Return [X, Y] of the center of cell containing provided text 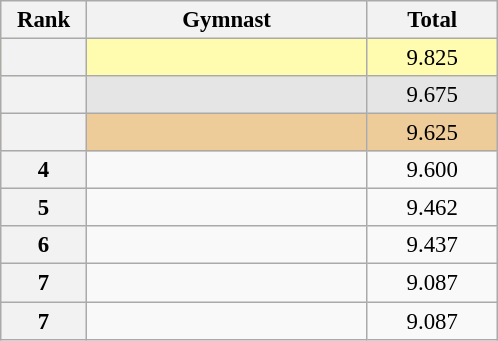
Total [432, 20]
Rank [44, 20]
9.825 [432, 58]
4 [44, 170]
5 [44, 208]
6 [44, 245]
Gymnast [226, 20]
9.437 [432, 245]
9.675 [432, 95]
9.625 [432, 133]
9.462 [432, 208]
9.600 [432, 170]
